Pinpoint the cell where the given text exists, returning its (x, y) midpoint coordinate. 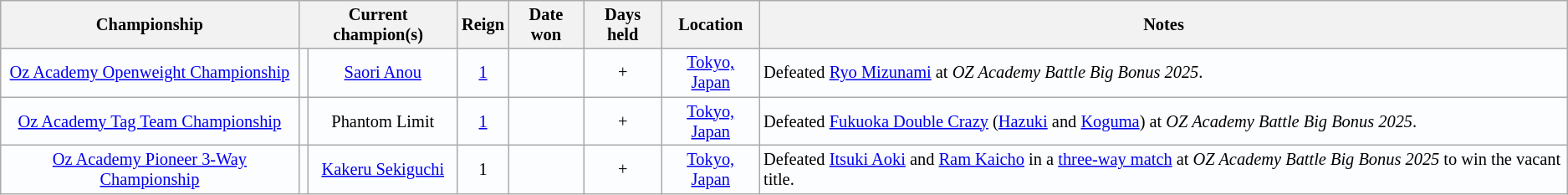
Defeated Fukuoka Double Crazy (Hazuki and Koguma) at OZ Academy Battle Big Bonus 2025. (1164, 121)
Saori Anou (383, 73)
Current champion(s) (378, 24)
Kakeru Sekiguchi (383, 169)
Championship (150, 24)
Notes (1164, 24)
Oz Academy Pioneer 3-Way Championship (150, 169)
Oz Academy Openweight Championship (150, 73)
Defeated Itsuki Aoki and Ram Kaicho in a three-way match at OZ Academy Battle Big Bonus 2025 to win the vacant title. (1164, 169)
Location (711, 24)
Phantom Limit (383, 121)
Defeated Ryo Mizunami at OZ Academy Battle Big Bonus 2025. (1164, 73)
Reign (483, 24)
Date won (546, 24)
Oz Academy Tag Team Championship (150, 121)
Days held (622, 24)
